Determine the (X, Y) coordinate at the center of the cell enclosing the given text.  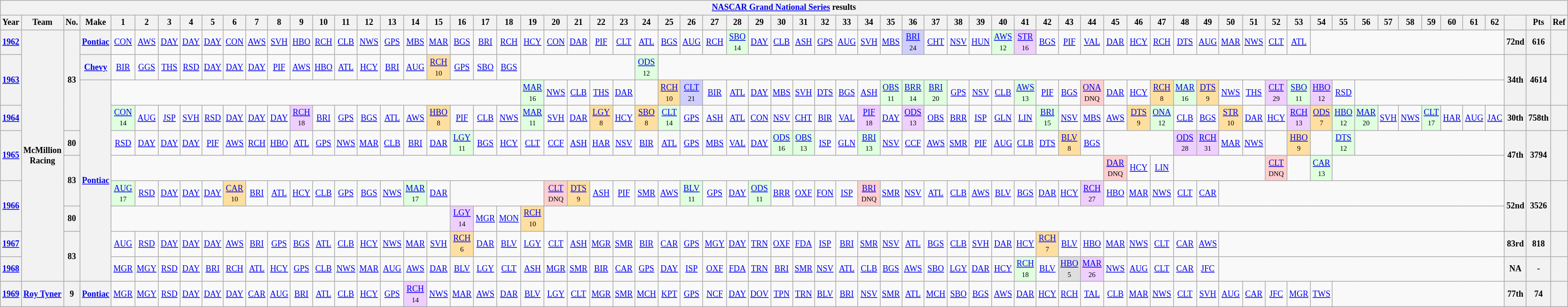
PIF18 (869, 118)
1965 (11, 156)
13 (392, 23)
OBS (936, 118)
KPT (669, 294)
41 (1026, 23)
3526 (1538, 206)
1968 (11, 269)
AWS13 (1026, 92)
Chevy (96, 68)
46 (1139, 23)
RCH27 (1092, 193)
CLT17 (1432, 118)
MAR26 (1092, 269)
7 (257, 23)
818 (1538, 244)
MAR11 (533, 118)
CLT29 (1277, 92)
52nd (1515, 206)
29 (760, 23)
AUG17 (123, 193)
77th (1515, 294)
DOV (760, 294)
DARDNQ (1115, 168)
10 (323, 23)
LGY11 (462, 143)
39 (980, 23)
NA (1515, 269)
BRI15 (1047, 118)
6 (234, 23)
BRIDNQ (869, 193)
RCH7 (1047, 244)
53 (1299, 23)
48 (1185, 23)
58 (1410, 23)
55 (1343, 23)
50 (1231, 23)
McMillion Racing (42, 156)
8 (279, 23)
12 (369, 23)
60 (1452, 23)
1964 (11, 118)
No. (71, 23)
18 (509, 23)
AWS12 (1003, 42)
42 (1047, 23)
HUN (980, 42)
83rd (1515, 244)
CAR13 (1322, 168)
30 (782, 23)
BLV11 (691, 193)
HBO8 (439, 118)
ODS16 (782, 143)
15 (439, 23)
11 (346, 23)
21 (578, 23)
33 (847, 23)
1962 (11, 42)
758th (1538, 118)
RCH8 (1162, 92)
34th (1515, 80)
1967 (11, 244)
23 (624, 23)
32 (825, 23)
OBS13 (804, 143)
DTS12 (1343, 143)
STR16 (1026, 42)
Pts (1538, 23)
2 (147, 23)
22 (601, 23)
MON (509, 219)
43 (1070, 23)
4 (191, 23)
HBO5 (1070, 269)
JAC (1495, 118)
616 (1538, 42)
49 (1208, 23)
BRI20 (936, 92)
MAR20 (1366, 118)
- (1538, 269)
35 (891, 23)
SBO8 (647, 118)
47 (1162, 23)
MAR17 (416, 193)
4614 (1538, 80)
34 (869, 23)
1 (123, 23)
3794 (1538, 156)
44 (1092, 23)
27 (714, 23)
24 (647, 23)
51 (1254, 23)
20 (556, 23)
25 (669, 23)
SBO11 (1299, 92)
CAR10 (234, 193)
Ref (1559, 23)
40 (1003, 23)
TAL (1092, 294)
TPN (782, 294)
NASCAR Grand National Series results (784, 8)
ONA12 (1162, 118)
47th (1515, 156)
GGS (147, 68)
31 (804, 23)
ODS7 (1322, 118)
Make (96, 23)
45 (1115, 23)
JSP (169, 118)
62 (1495, 23)
BRR14 (913, 92)
1963 (11, 80)
59 (1432, 23)
74 (1538, 294)
ODS12 (647, 68)
52 (1277, 23)
NCF (714, 294)
1966 (11, 206)
Year (11, 23)
LGY14 (462, 219)
BRI13 (869, 143)
56 (1366, 23)
CLT14 (669, 118)
BRI24 (913, 42)
57 (1388, 23)
ODS11 (760, 193)
5 (212, 23)
19 (533, 23)
RCH31 (1208, 143)
FON (825, 193)
17 (486, 23)
3 (169, 23)
36 (913, 23)
CON14 (123, 118)
RCH13 (1299, 118)
1969 (11, 294)
ONADNQ (1092, 92)
38 (959, 23)
16 (462, 23)
30th (1515, 118)
BLV8 (1070, 143)
CLT21 (691, 92)
RCH14 (416, 294)
28 (737, 23)
54 (1322, 23)
72nd (1515, 42)
TWS (1322, 294)
ODS28 (1185, 143)
61 (1474, 23)
ODS13 (913, 118)
RCH6 (462, 244)
SBO14 (737, 42)
HBO9 (1299, 143)
LGY8 (601, 118)
Team (42, 23)
14 (416, 23)
Roy Tyner (42, 294)
STR10 (1231, 118)
26 (691, 23)
OBS11 (891, 92)
37 (936, 23)
